Output the [x, y] coordinate of the center of the cell containing the given text.  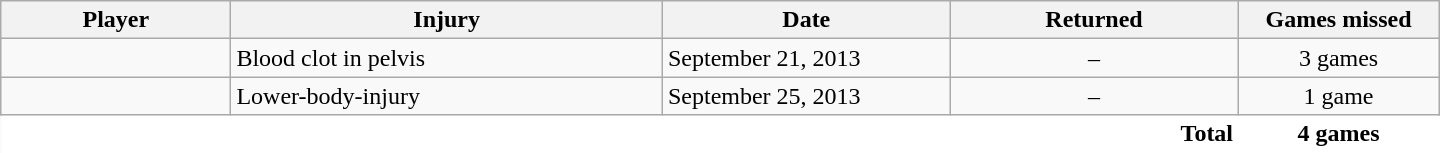
September 25, 2013 [806, 96]
Games missed [1338, 20]
Player [116, 20]
1 game [1338, 96]
Returned [1094, 20]
Lower-body-injury [447, 96]
3 games [1338, 58]
4 games [1338, 134]
Injury [447, 20]
September 21, 2013 [806, 58]
Total [620, 134]
Blood clot in pelvis [447, 58]
Date [806, 20]
